Scan for the cell matching the given text and deliver its (x, y) coordinate at center. 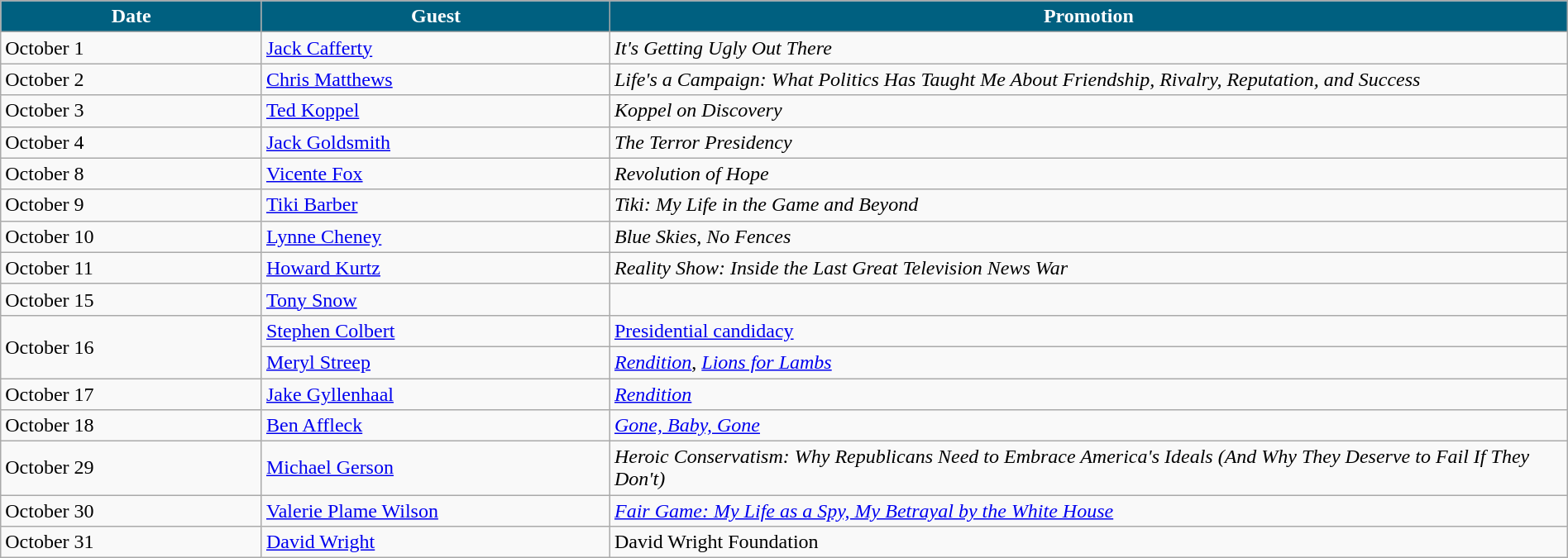
Fair Game: My Life as a Spy, My Betrayal by the White House (1088, 511)
Rendition, Lions for Lambs (1088, 362)
Rendition (1088, 394)
Jake Gyllenhaal (435, 394)
Tiki Barber (435, 205)
October 31 (131, 542)
Jack Cafferty (435, 48)
David Wright (435, 542)
Michael Gerson (435, 468)
October 16 (131, 346)
Blue Skies, No Fences (1088, 236)
Ben Affleck (435, 426)
Koppel on Discovery (1088, 111)
October 8 (131, 174)
Meryl Streep (435, 362)
Gone, Baby, Gone (1088, 426)
October 2 (131, 79)
Jack Goldsmith (435, 142)
Presidential candidacy (1088, 331)
Chris Matthews (435, 79)
Revolution of Hope (1088, 174)
October 29 (131, 468)
Valerie Plame Wilson (435, 511)
October 30 (131, 511)
October 3 (131, 111)
Ted Koppel (435, 111)
Guest (435, 17)
Tiki: My Life in the Game and Beyond (1088, 205)
Tony Snow (435, 299)
It's Getting Ugly Out There (1088, 48)
Life's a Campaign: What Politics Has Taught Me About Friendship, Rivalry, Reputation, and Success (1088, 79)
Vicente Fox (435, 174)
Date (131, 17)
October 15 (131, 299)
Lynne Cheney (435, 236)
October 1 (131, 48)
October 11 (131, 268)
October 4 (131, 142)
Promotion (1088, 17)
Stephen Colbert (435, 331)
October 10 (131, 236)
The Terror Presidency (1088, 142)
October 17 (131, 394)
Howard Kurtz (435, 268)
David Wright Foundation (1088, 542)
October 18 (131, 426)
Heroic Conservatism: Why Republicans Need to Embrace America's Ideals (And Why They Deserve to Fail If They Don't) (1088, 468)
Reality Show: Inside the Last Great Television News War (1088, 268)
October 9 (131, 205)
